Pinpoint the cell where the given text exists, returning its (x, y) midpoint coordinate. 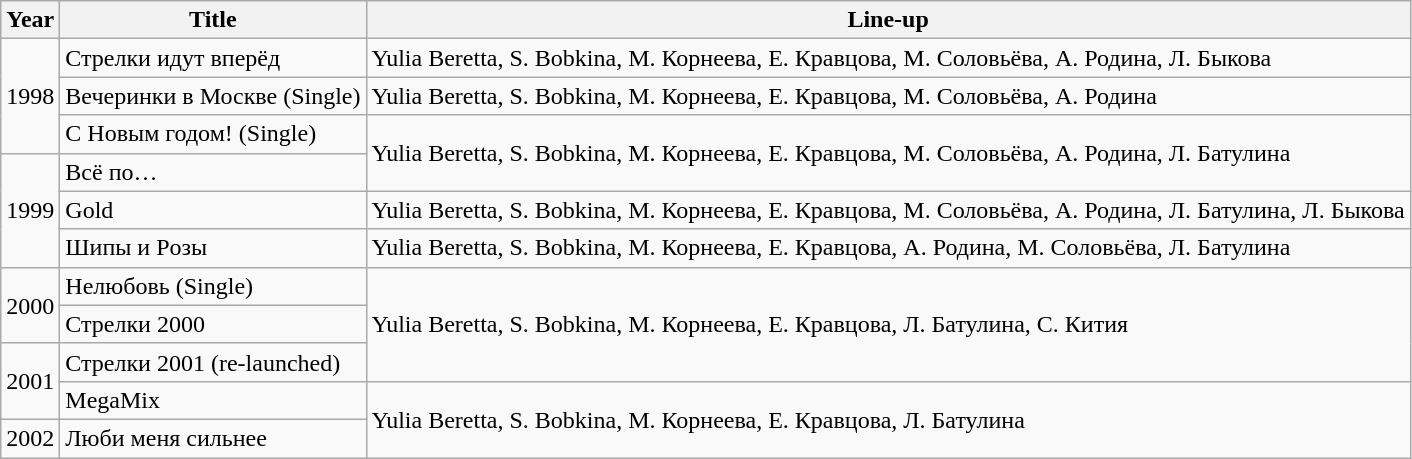
2001 (30, 381)
Yulia Beretta, S. Bobkina, М. Корнеева, Е. Кравцова, М. Соловьёва, А. Родина (888, 96)
Yulia Beretta, S. Bobkina, М. Корнеева, Е. Кравцова, М. Соловьёва, А. Родина, Л. Батулина, Л. Быкова (888, 210)
1999 (30, 210)
Line-up (888, 20)
MegaMix (213, 400)
Вечеринки в Москве (Single) (213, 96)
Year (30, 20)
Всё по… (213, 172)
Yulia Beretta, S. Bobkina, М. Корнеева, Е. Кравцова, Л. Батулина, С. Кития (888, 324)
Стрелки 2000 (213, 324)
1998 (30, 96)
Люби меня сильнее (213, 438)
Yulia Beretta, S. Bobkina, М. Корнеева, Е. Кравцова, М. Соловьёва, А. Родина, Л. Быкова (888, 58)
2000 (30, 305)
Шипы и Pозы (213, 248)
Yulia Beretta, S. Bobkina, М. Корнеева, Е. Кравцова, М. Соловьёва, А. Родина, Л. Батулина (888, 153)
С Новым годом! (Single) (213, 134)
2002 (30, 438)
Gold (213, 210)
Yulia Beretta, S. Bobkina, М. Корнеева, Е. Кравцова, А. Родина, М. Соловьёва, Л. Батулина (888, 248)
Стрелки 2001 (re-launched) (213, 362)
Нелюбовь (Single) (213, 286)
Стрелки идут вперёд (213, 58)
Title (213, 20)
Yulia Beretta, S. Bobkina, М. Корнеева, Е. Кравцова, Л. Батулина (888, 419)
